Scan for the cell matching the given text and deliver its (x, y) coordinate at center. 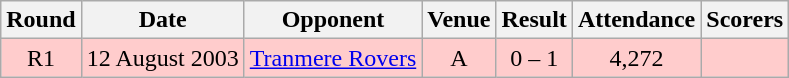
Venue (459, 20)
Tranmere Rovers (332, 58)
R1 (41, 58)
A (459, 58)
Opponent (332, 20)
Scorers (745, 20)
0 – 1 (534, 58)
Result (534, 20)
Date (162, 20)
Round (41, 20)
12 August 2003 (162, 58)
Attendance (636, 20)
4,272 (636, 58)
